Return [x, y] of the center of cell containing provided text 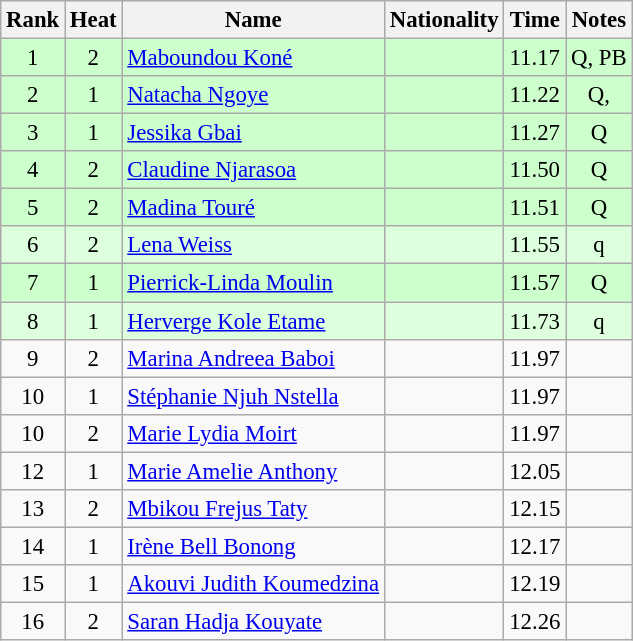
Natacha Ngoye [253, 95]
Rank [33, 20]
11.50 [535, 170]
Notes [599, 20]
6 [33, 245]
Mbikou Frejus Taty [253, 509]
Marina Andreea Baboi [253, 358]
Marie Lydia Moirt [253, 433]
15 [33, 584]
11.55 [535, 245]
16 [33, 621]
Herverge Kole Etame [253, 321]
Heat [94, 20]
Akouvi Judith Koumedzina [253, 584]
Lena Weiss [253, 245]
8 [33, 321]
12.19 [535, 584]
9 [33, 358]
11.57 [535, 283]
Irène Bell Bonong [253, 546]
12 [33, 471]
5 [33, 208]
11.27 [535, 133]
Pierrick-Linda Moulin [253, 283]
11.22 [535, 95]
7 [33, 283]
Saran Hadja Kouyate [253, 621]
Name [253, 20]
12.05 [535, 471]
Nationality [444, 20]
12.17 [535, 546]
Claudine Njarasoa [253, 170]
12.15 [535, 509]
Q, [599, 95]
Marie Amelie Anthony [253, 471]
12.26 [535, 621]
14 [33, 546]
Stéphanie Njuh Nstella [253, 396]
11.73 [535, 321]
11.51 [535, 208]
4 [33, 170]
Jessika Gbai [253, 133]
11.17 [535, 58]
Maboundou Koné [253, 58]
Madina Touré [253, 208]
Time [535, 20]
Q, PB [599, 58]
3 [33, 133]
13 [33, 509]
